Return the [x, y] coordinate for the center point of the cell that contains the specified text.  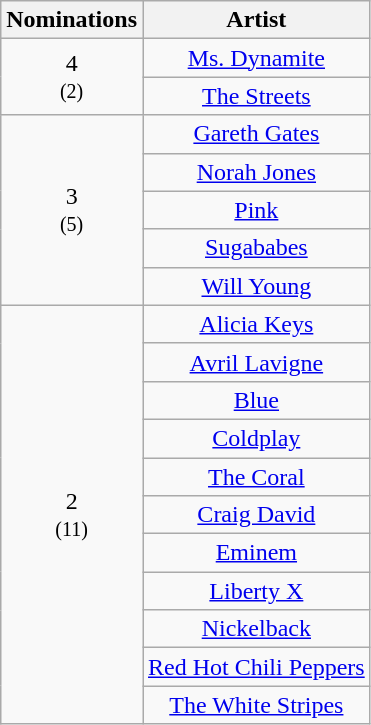
Artist [256, 20]
Coldplay [256, 438]
Red Hot Chili Peppers [256, 667]
Nickelback [256, 629]
3(5) [72, 210]
Alicia Keys [256, 324]
The Streets [256, 96]
The Coral [256, 477]
Liberty X [256, 591]
Will Young [256, 286]
Sugababes [256, 248]
Craig David [256, 515]
Norah Jones [256, 172]
Avril Lavigne [256, 362]
Blue [256, 400]
Eminem [256, 553]
Gareth Gates [256, 134]
Ms. Dynamite [256, 58]
4(2) [72, 77]
Pink [256, 210]
Nominations [72, 20]
The White Stripes [256, 705]
2(11) [72, 514]
